Locate the cell with the specified text and output its (X, Y) center coordinate. 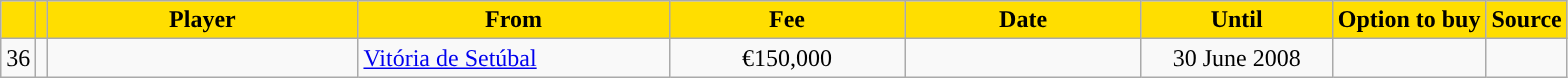
Source (1526, 20)
Player (202, 20)
Vitória de Setúbal (514, 58)
Fee (787, 20)
30 June 2008 (1236, 58)
Until (1236, 20)
Option to buy (1409, 20)
36 (18, 58)
Date (1023, 20)
€150,000 (787, 58)
From (514, 20)
